Identify which cell holds the provided text, then report its [x, y] central coordinate. 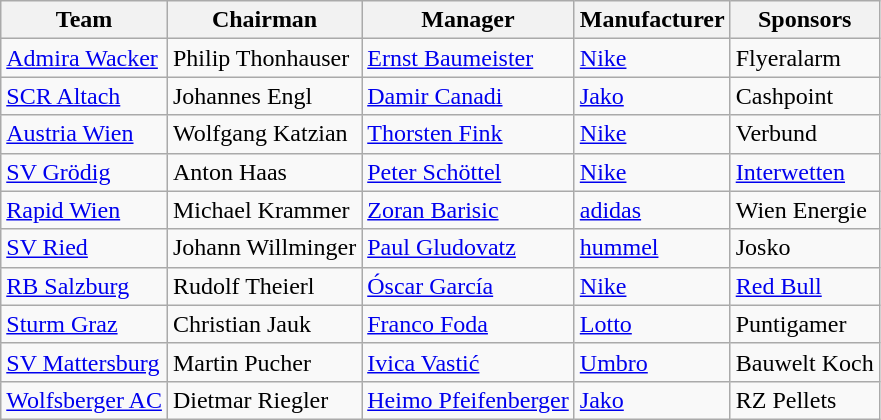
Johannes Engl [264, 96]
adidas [652, 210]
SV Mattersburg [84, 362]
Ernst Baumeister [468, 58]
Óscar García [468, 286]
hummel [652, 248]
SCR Altach [84, 96]
Manufacturer [652, 20]
Johann Willminger [264, 248]
Josko [804, 248]
Red Bull [804, 286]
SV Ried [84, 248]
Lotto [652, 324]
Team [84, 20]
Interwetten [804, 172]
Sturm Graz [84, 324]
Bauwelt Koch [804, 362]
Austria Wien [84, 134]
Damir Canadi [468, 96]
Rudolf Theierl [264, 286]
Ivica Vastić [468, 362]
Michael Krammer [264, 210]
Peter Schöttel [468, 172]
Puntigamer [804, 324]
Wien Energie [804, 210]
Chairman [264, 20]
Wolfgang Katzian [264, 134]
Manager [468, 20]
Verbund [804, 134]
Paul Gludovatz [468, 248]
Flyeralarm [804, 58]
Admira Wacker [84, 58]
Anton Haas [264, 172]
Martin Pucher [264, 362]
Sponsors [804, 20]
Thorsten Fink [468, 134]
Franco Foda [468, 324]
RB Salzburg [84, 286]
Umbro [652, 362]
Philip Thonhauser [264, 58]
SV Grödig [84, 172]
RZ Pellets [804, 400]
Rapid Wien [84, 210]
Christian Jauk [264, 324]
Dietmar Riegler [264, 400]
Cashpoint [804, 96]
Wolfsberger AC [84, 400]
Zoran Barisic [468, 210]
Heimo Pfeifenberger [468, 400]
